Pinpoint the cell where the given text exists, returning its [x, y] midpoint coordinate. 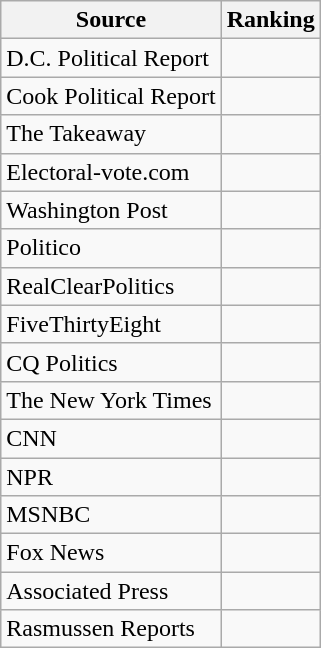
Politico [111, 248]
Electoral-vote.com [111, 172]
FiveThirtyEight [111, 324]
Source [111, 20]
Fox News [111, 553]
MSNBC [111, 515]
Cook Political Report [111, 96]
The New York Times [111, 400]
CNN [111, 438]
The Takeaway [111, 134]
Ranking [270, 20]
NPR [111, 477]
Associated Press [111, 591]
D.C. Political Report [111, 58]
Washington Post [111, 210]
CQ Politics [111, 362]
RealClearPolitics [111, 286]
Rasmussen Reports [111, 629]
